Output the (X, Y) coordinate of the center of the cell containing the given text.  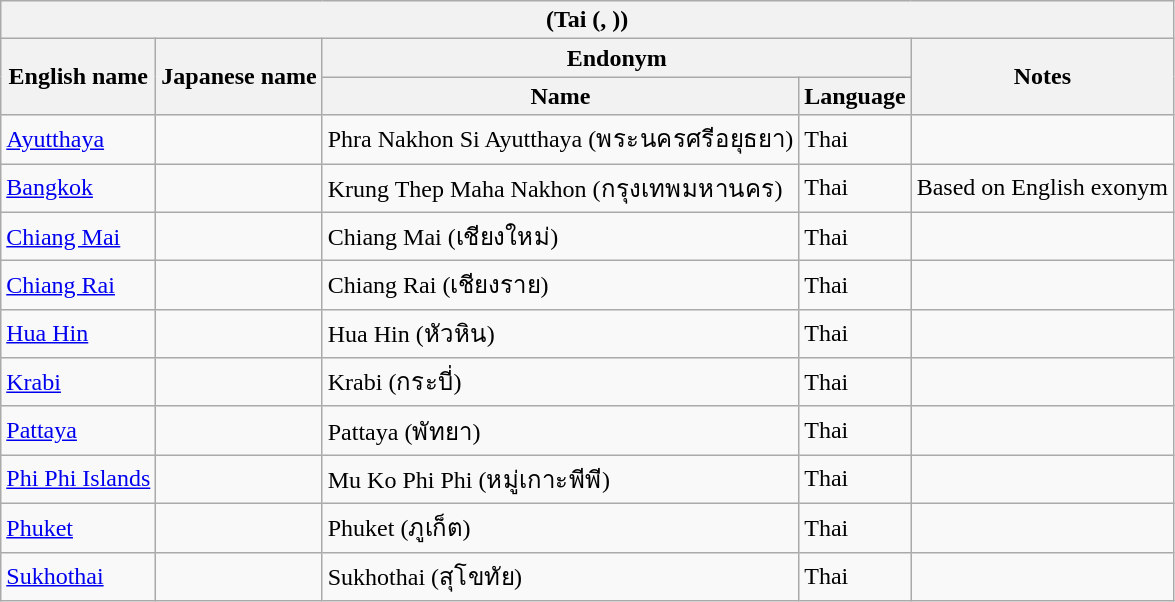
Japanese name (239, 77)
Endonym (616, 58)
Chiang Rai (78, 286)
Sukhothai (78, 576)
Krung Thep Maha Nakhon (กรุงเทพมหานคร) (560, 188)
Language (855, 96)
Sukhothai (สุโขทัย) (560, 576)
Phi Phi Islands (78, 480)
Mu Ko Phi Phi (หมู่เกาะพีพี) (560, 480)
(Tai (, )) (588, 20)
Chiang Mai (78, 236)
Name (560, 96)
Phuket (ภูเก็ต) (560, 528)
Phra Nakhon Si Ayutthaya (พระนครศรีอยุธยา) (560, 140)
Krabi (กระบี่) (560, 382)
Bangkok (78, 188)
Notes (1042, 77)
Based on English exonym (1042, 188)
Pattaya (78, 430)
Krabi (78, 382)
English name (78, 77)
Pattaya (พัทยา) (560, 430)
Hua Hin (หัวหิน) (560, 334)
Chiang Rai (เชียงราย) (560, 286)
Ayutthaya (78, 140)
Chiang Mai (เชียงใหม่) (560, 236)
Hua Hin (78, 334)
Phuket (78, 528)
